Output the (X, Y) coordinate of the center of the cell containing the given text.  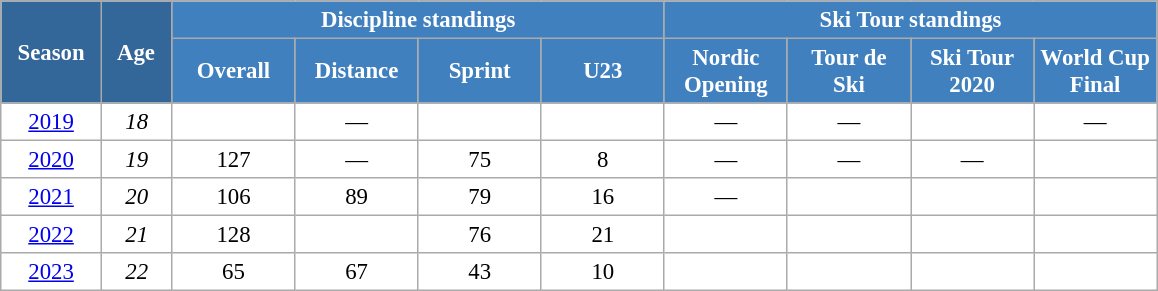
89 (356, 197)
Ski Tour standings (910, 20)
U23 (602, 72)
NordicOpening (726, 72)
19 (136, 160)
World CupFinal (1096, 72)
2022 (52, 235)
20 (136, 197)
75 (480, 160)
8 (602, 160)
2019 (52, 122)
76 (480, 235)
Distance (356, 72)
16 (602, 197)
Overall (234, 72)
Sprint (480, 72)
18 (136, 122)
128 (234, 235)
Age (136, 52)
Ski Tour2020 (972, 72)
2021 (52, 197)
79 (480, 197)
2020 (52, 160)
Season (52, 52)
Discipline standings (418, 20)
127 (234, 160)
106 (234, 197)
Tour deSki (848, 72)
